Identify which cell holds the provided text, then report its [x, y] central coordinate. 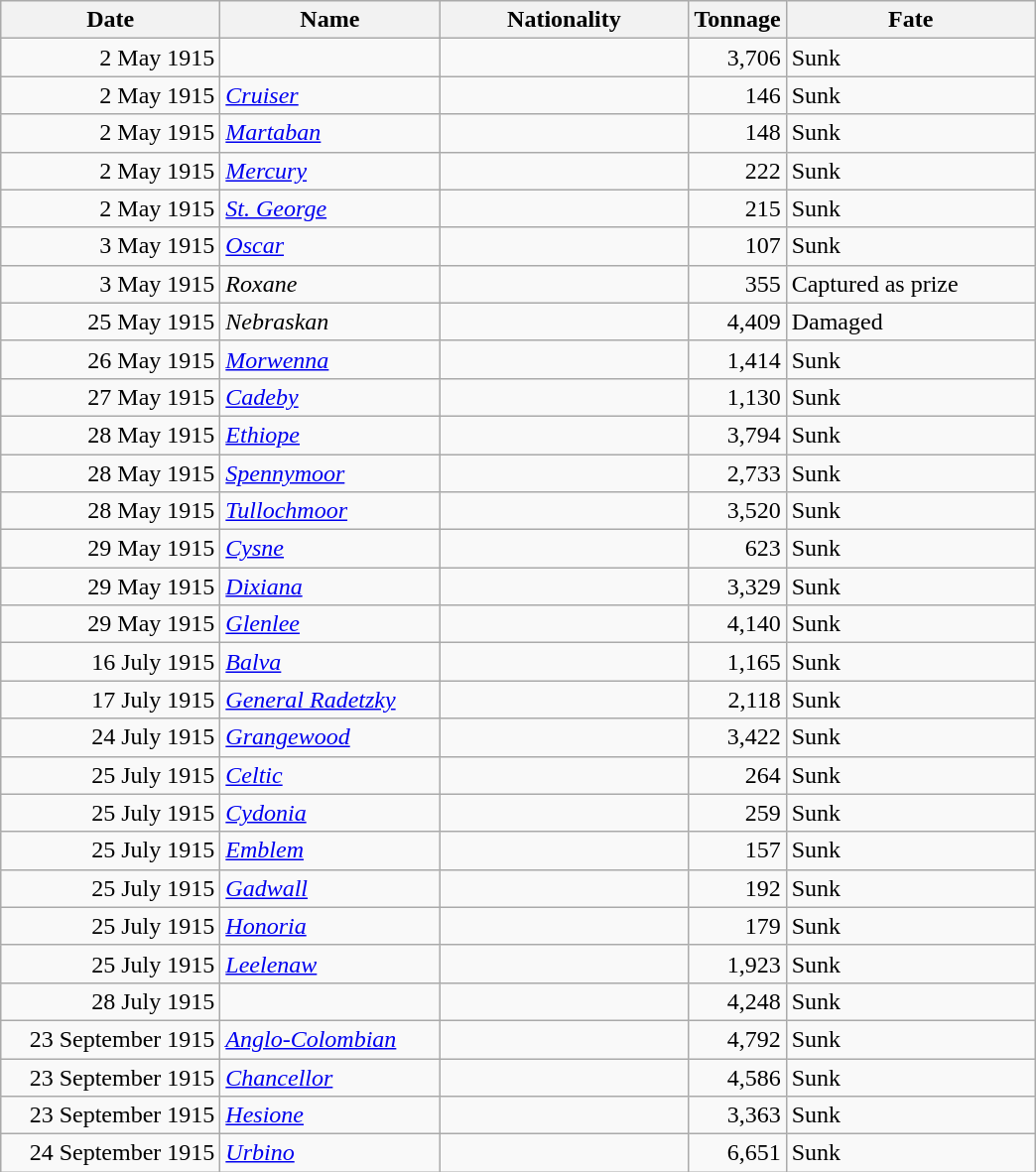
Name [329, 20]
25 May 1915 [111, 322]
26 May 1915 [111, 359]
Spennymoor [329, 473]
623 [737, 549]
Cruiser [329, 95]
222 [737, 171]
157 [737, 850]
Dixiana [329, 586]
107 [737, 246]
24 September 1915 [111, 1153]
264 [737, 775]
Cydonia [329, 813]
Chancellor [329, 1077]
Fate [911, 20]
Celtic [329, 775]
3,794 [737, 435]
St. George [329, 208]
Gadwall [329, 888]
16 July 1915 [111, 662]
Leelenaw [329, 964]
27 May 1915 [111, 397]
Ethiope [329, 435]
Emblem [329, 850]
1,165 [737, 662]
Grangewood [329, 737]
Cysne [329, 549]
3,363 [737, 1115]
215 [737, 208]
Tullochmoor [329, 511]
259 [737, 813]
146 [737, 95]
355 [737, 284]
6,651 [737, 1153]
Anglo-Colombian [329, 1039]
3,706 [737, 58]
Date [111, 20]
3,422 [737, 737]
Captured as prize [911, 284]
179 [737, 926]
4,248 [737, 1001]
4,792 [737, 1039]
Martaban [329, 133]
Damaged [911, 322]
1,130 [737, 397]
Mercury [329, 171]
Oscar [329, 246]
Glenlee [329, 624]
1,414 [737, 359]
148 [737, 133]
24 July 1915 [111, 737]
Urbino [329, 1153]
3,329 [737, 586]
Balva [329, 662]
4,586 [737, 1077]
2,118 [737, 700]
1,923 [737, 964]
Roxane [329, 284]
Tonnage [737, 20]
Nebraskan [329, 322]
17 July 1915 [111, 700]
General Radetzky [329, 700]
Nationality [564, 20]
2,733 [737, 473]
4,140 [737, 624]
Honoria [329, 926]
3,520 [737, 511]
28 July 1915 [111, 1001]
4,409 [737, 322]
192 [737, 888]
Hesione [329, 1115]
Cadeby [329, 397]
Morwenna [329, 359]
